Return the [x, y] coordinate for the center point of the cell that contains the specified text.  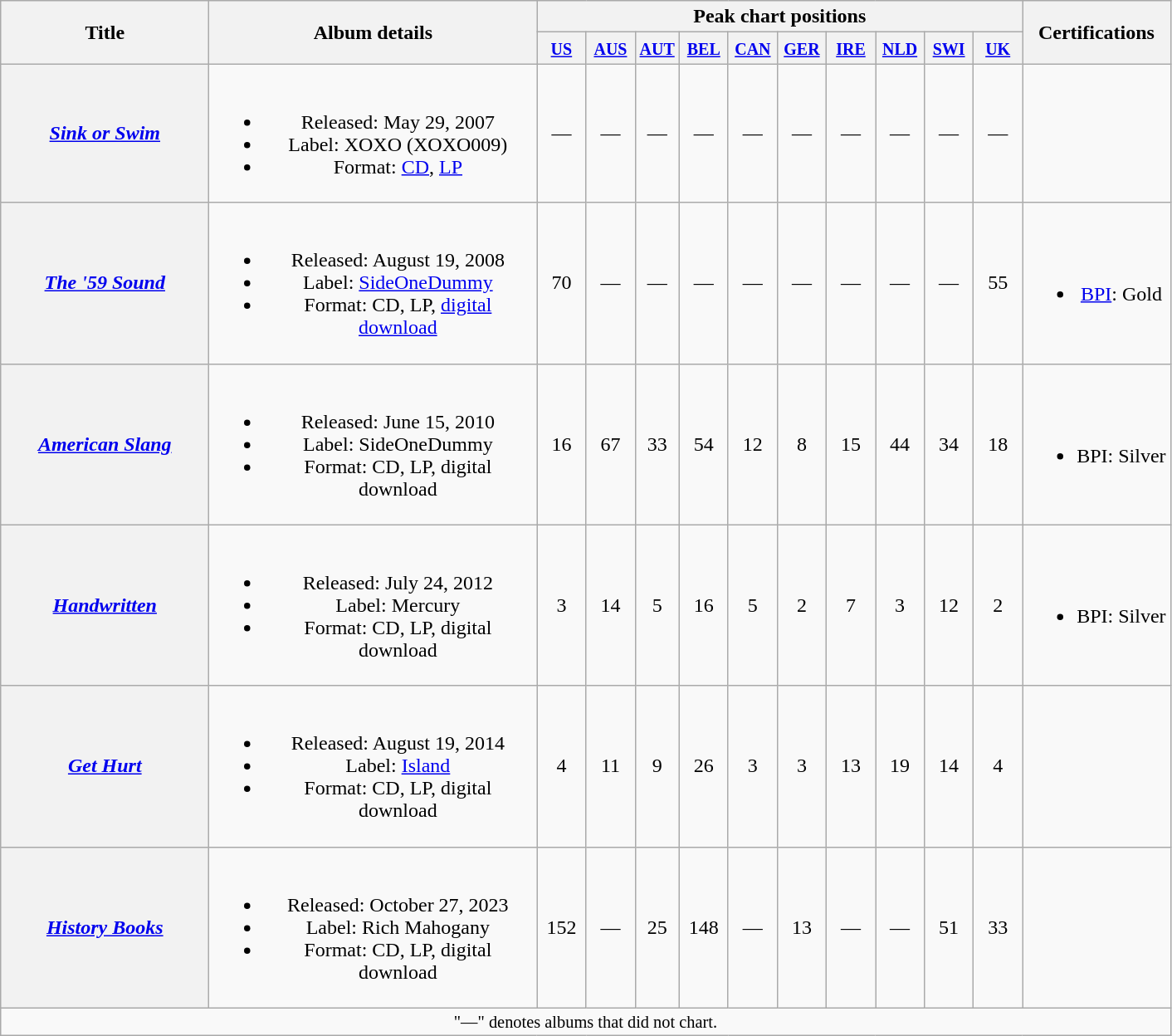
Certifications [1096, 32]
Released: June 15, 2010Label: SideOneDummyFormat: CD, LP, digital download [374, 444]
Handwritten [105, 605]
BEL [704, 48]
Get Hurt [105, 766]
SWI [950, 48]
History Books [105, 927]
GER [802, 48]
70 [561, 283]
BPI: Gold [1096, 283]
15 [850, 444]
8 [802, 444]
9 [657, 766]
American Slang [105, 444]
148 [704, 927]
44 [900, 444]
NLD [900, 48]
54 [704, 444]
18 [998, 444]
US [561, 48]
Album details [374, 32]
AUT [657, 48]
"—" denotes albums that did not chart. [586, 1022]
AUS [611, 48]
Released: August 19, 2014Label: IslandFormat: CD, LP, digital download [374, 766]
Released: May 29, 2007Label: XOXO (XOXO009)Format: CD, LP [374, 133]
The '59 Sound [105, 283]
CAN [752, 48]
Sink or Swim [105, 133]
Title [105, 32]
19 [900, 766]
Peak chart positions [780, 17]
Released: October 27, 2023Label: Rich MahoganyFormat: CD, LP, digital download [374, 927]
55 [998, 283]
152 [561, 927]
26 [704, 766]
67 [611, 444]
25 [657, 927]
7 [850, 605]
UK [998, 48]
Released: July 24, 2012Label: MercuryFormat: CD, LP, digital download [374, 605]
34 [950, 444]
IRE [850, 48]
Released: August 19, 2008Label: SideOneDummyFormat: CD, LP, digital download [374, 283]
51 [950, 927]
11 [611, 766]
